Extract the (x, y) coordinate from the center of the cell holding the provided text.  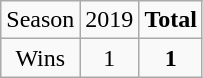
2019 (110, 20)
Total (171, 20)
Season (40, 20)
Wins (40, 58)
